Search for the cell housing the specified text and yield its (x, y) center coordinate. 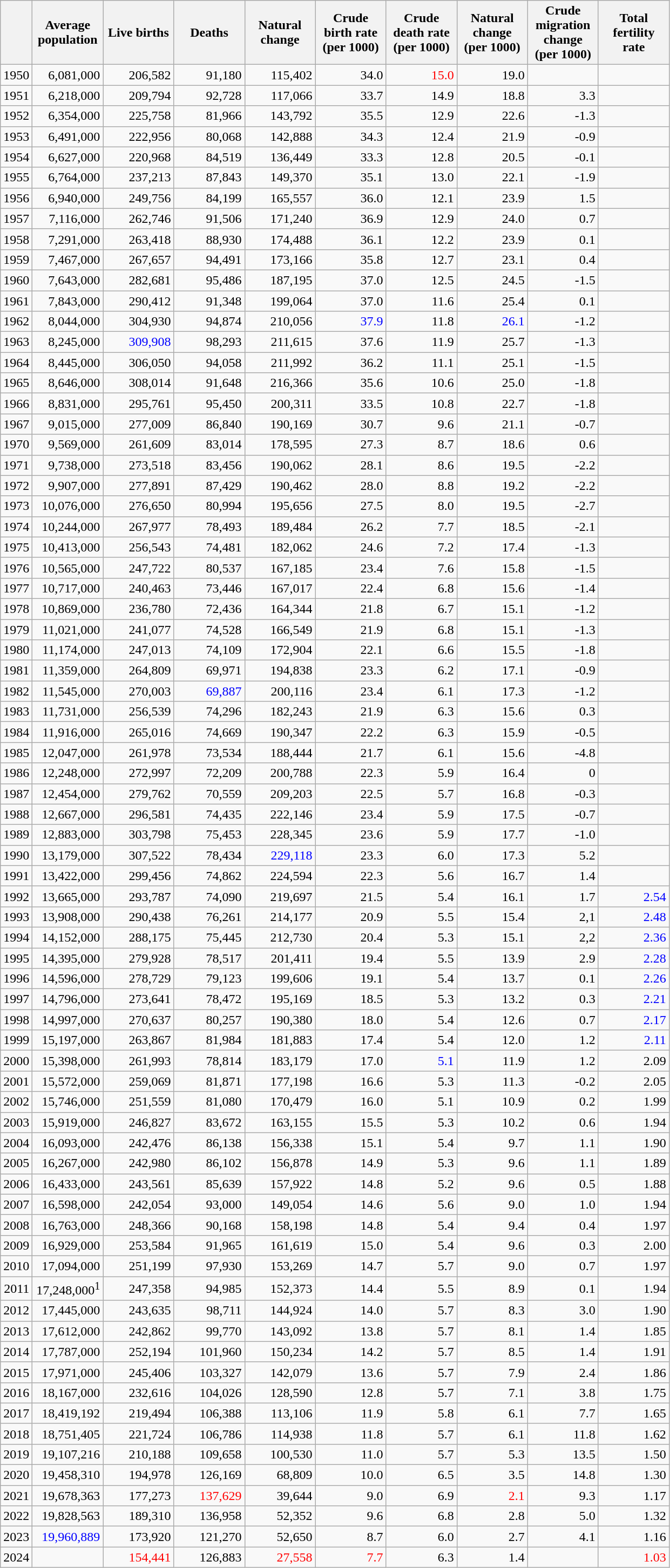
26.2 (351, 527)
264,809 (138, 671)
19.1 (351, 979)
190,380 (280, 1020)
1.65 (634, 1413)
1.0 (563, 1204)
12,454,000 (68, 794)
190,462 (280, 486)
1.50 (634, 1454)
25.0 (492, 383)
11,174,000 (68, 650)
165,557 (280, 198)
136,449 (280, 157)
11,916,000 (68, 732)
10,244,000 (68, 527)
86,840 (209, 424)
22.4 (351, 588)
19.0 (492, 75)
8.0 (421, 506)
6,627,000 (68, 157)
14,152,000 (68, 937)
1990 (16, 855)
2.26 (634, 979)
1964 (16, 363)
2.09 (634, 1061)
1.30 (634, 1475)
36.2 (351, 363)
17,971,000 (68, 1372)
18,751,405 (68, 1434)
-0.3 (563, 794)
35.6 (351, 383)
2001 (16, 1081)
35.1 (351, 178)
194,978 (138, 1475)
142,888 (280, 137)
161,619 (280, 1245)
1.62 (634, 1434)
91,965 (209, 1245)
2.00 (634, 1245)
1.91 (634, 1352)
1.99 (634, 1102)
1.17 (634, 1496)
109,658 (209, 1454)
115,402 (280, 75)
81,966 (209, 116)
1.88 (634, 1184)
156,878 (280, 1163)
36.1 (351, 239)
21.7 (351, 753)
1973 (16, 506)
15.4 (492, 917)
-1.4 (563, 588)
143,092 (280, 1331)
1967 (16, 424)
19,828,563 (68, 1516)
37.6 (351, 342)
1959 (16, 260)
81,080 (209, 1102)
10,717,000 (68, 588)
11,731,000 (68, 712)
308,014 (138, 383)
33.7 (351, 96)
2.17 (634, 1020)
222,956 (138, 137)
91,348 (209, 301)
2.28 (634, 958)
247,013 (138, 650)
94,491 (209, 260)
1.75 (634, 1393)
290,412 (138, 301)
6,491,000 (68, 137)
261,978 (138, 753)
6,081,000 (68, 75)
92,728 (209, 96)
253,584 (138, 1245)
80,994 (209, 506)
251,559 (138, 1102)
39,644 (280, 1496)
87,429 (209, 486)
3.0 (563, 1311)
277,009 (138, 424)
35.5 (351, 116)
18,419,192 (68, 1413)
2021 (16, 1496)
52,650 (280, 1537)
10.2 (492, 1122)
34.0 (351, 75)
188,444 (280, 753)
270,003 (138, 691)
1952 (16, 116)
252,194 (138, 1352)
1.16 (634, 1537)
12.7 (421, 260)
2.48 (634, 917)
23.1 (492, 260)
143,792 (280, 116)
11.0 (351, 1454)
224,594 (280, 876)
1.85 (634, 1331)
199,606 (280, 979)
15,572,000 (68, 1081)
15,919,000 (68, 1122)
86,102 (209, 1163)
243,635 (138, 1311)
14.2 (351, 1352)
74,435 (209, 814)
35.8 (351, 260)
299,456 (138, 876)
1987 (16, 794)
104,026 (209, 1393)
1960 (16, 280)
195,656 (280, 506)
-1.0 (563, 835)
12.5 (421, 280)
1.7 (563, 896)
7.2 (421, 547)
Crude migration change (per 1000) (563, 32)
219,494 (138, 1413)
15,398,000 (68, 1061)
9.7 (492, 1143)
Crude death rate (per 1000) (421, 32)
187,195 (280, 280)
11,021,000 (68, 630)
94,058 (209, 363)
2013 (16, 1331)
74,862 (209, 876)
295,761 (138, 404)
14,997,000 (68, 1020)
2,2 (563, 937)
277,891 (138, 486)
-0.2 (563, 1081)
242,054 (138, 1204)
21.5 (351, 896)
6.2 (421, 671)
2.4 (563, 1372)
12,248,000 (68, 773)
167,185 (280, 568)
247,722 (138, 568)
282,681 (138, 280)
1976 (16, 568)
16,598,000 (68, 1204)
1982 (16, 691)
152,373 (280, 1289)
8.1 (492, 1331)
2005 (16, 1163)
18.8 (492, 96)
81,984 (209, 1040)
1972 (16, 486)
11,545,000 (68, 691)
245,406 (138, 1372)
1985 (16, 753)
216,366 (280, 383)
16.1 (492, 896)
2006 (16, 1184)
11,359,000 (68, 671)
-0.5 (563, 732)
221,724 (138, 1434)
10,413,000 (68, 547)
14.7 (351, 1266)
91,180 (209, 75)
18,167,000 (68, 1393)
Natural change (per 1000) (492, 32)
156,338 (280, 1143)
106,388 (209, 1413)
1983 (16, 712)
70,559 (209, 794)
1.89 (634, 1163)
12.2 (421, 239)
8,245,000 (68, 342)
13,179,000 (68, 855)
13.9 (492, 958)
13,422,000 (68, 876)
1971 (16, 465)
1.03 (634, 1557)
267,977 (138, 527)
9.4 (492, 1225)
25.1 (492, 363)
117,066 (280, 96)
149,370 (280, 178)
103,327 (209, 1372)
2022 (16, 1516)
8.8 (421, 486)
1.5 (563, 198)
232,616 (138, 1393)
Average population (68, 32)
209,203 (280, 794)
189,484 (280, 527)
11.3 (492, 1081)
256,543 (138, 547)
80,068 (209, 137)
2.54 (634, 896)
293,787 (138, 896)
74,090 (209, 896)
309,908 (138, 342)
15,197,000 (68, 1040)
100,530 (280, 1454)
10.8 (421, 404)
128,590 (280, 1393)
16,433,000 (68, 1184)
2015 (16, 1372)
93,000 (209, 1204)
91,648 (209, 383)
8,646,000 (68, 383)
154,441 (138, 1557)
200,116 (280, 691)
2002 (16, 1102)
237,213 (138, 178)
22.2 (351, 732)
2023 (16, 1537)
23.6 (351, 835)
4.1 (563, 1537)
210,188 (138, 1454)
1988 (16, 814)
272,997 (138, 773)
83,672 (209, 1122)
190,062 (280, 465)
1953 (16, 137)
172,904 (280, 650)
181,883 (280, 1040)
9,907,000 (68, 486)
2011 (16, 1289)
72,436 (209, 609)
74,296 (209, 712)
20.9 (351, 917)
16.6 (351, 1081)
6,354,000 (68, 116)
7,116,000 (68, 219)
210,056 (280, 322)
6,940,000 (68, 198)
27.5 (351, 506)
251,199 (138, 1266)
149,054 (280, 1204)
2.11 (634, 1040)
1984 (16, 732)
6,218,000 (68, 96)
14,796,000 (68, 999)
10.0 (351, 1475)
17,612,000 (68, 1331)
Live births (138, 32)
17,787,000 (68, 1352)
19,960,889 (68, 1537)
2.05 (634, 1081)
1958 (16, 239)
166,549 (280, 630)
136,958 (209, 1516)
273,641 (138, 999)
153,269 (280, 1266)
83,014 (209, 445)
13.2 (492, 999)
Natural change (280, 32)
73,446 (209, 588)
74,669 (209, 732)
2009 (16, 1245)
200,311 (280, 404)
3.8 (563, 1393)
78,493 (209, 527)
15.9 (492, 732)
16.0 (351, 1102)
78,814 (209, 1061)
Total fertility rate (634, 32)
99,770 (209, 1331)
1997 (16, 999)
21.8 (351, 609)
72,209 (209, 773)
10,076,000 (68, 506)
84,519 (209, 157)
242,862 (138, 1331)
76,261 (209, 917)
7,291,000 (68, 239)
182,243 (280, 712)
279,762 (138, 794)
7,643,000 (68, 280)
1950 (16, 75)
17,248,0001 (68, 1289)
22.5 (351, 794)
22.6 (492, 116)
8.5 (492, 1352)
13.8 (351, 1331)
173,920 (138, 1537)
2020 (16, 1475)
121,270 (209, 1537)
126,883 (209, 1557)
1.86 (634, 1372)
97,930 (209, 1266)
1995 (16, 958)
8.9 (492, 1289)
174,488 (280, 239)
303,798 (138, 835)
75,445 (209, 937)
10.9 (492, 1102)
13.6 (351, 1372)
276,650 (138, 506)
167,017 (280, 588)
15.8 (492, 568)
243,561 (138, 1184)
265,016 (138, 732)
6.9 (421, 1496)
206,582 (138, 75)
158,198 (280, 1225)
12.4 (421, 137)
200,788 (280, 773)
0.5 (563, 1184)
304,930 (138, 322)
178,595 (280, 445)
37.9 (351, 322)
2004 (16, 1143)
2003 (16, 1122)
8,445,000 (68, 363)
15,746,000 (68, 1102)
1993 (16, 917)
17,094,000 (68, 1266)
2012 (16, 1311)
25.4 (492, 301)
14.4 (351, 1289)
2019 (16, 1454)
228,345 (280, 835)
24.6 (351, 547)
246,827 (138, 1122)
12.6 (492, 1020)
-2.7 (563, 506)
1994 (16, 937)
163,155 (280, 1122)
164,344 (280, 609)
270,637 (138, 1020)
278,729 (138, 979)
86,138 (209, 1143)
2014 (16, 1352)
189,310 (138, 1516)
2007 (16, 1204)
27,558 (280, 1557)
74,481 (209, 547)
16.4 (492, 773)
261,609 (138, 445)
1974 (16, 527)
69,971 (209, 671)
1955 (16, 178)
2017 (16, 1413)
195,169 (280, 999)
18.0 (351, 1020)
8.3 (492, 1311)
106,786 (209, 1434)
Crude birth rate (per 1000) (351, 32)
126,169 (209, 1475)
263,418 (138, 239)
28.1 (351, 465)
222,146 (280, 814)
249,756 (138, 198)
12.1 (421, 198)
2008 (16, 1225)
78,517 (209, 958)
7.1 (492, 1393)
2.21 (634, 999)
17.1 (492, 671)
21.1 (492, 424)
14.0 (351, 1311)
262,746 (138, 219)
33.5 (351, 404)
95,486 (209, 280)
7.9 (492, 1372)
20.5 (492, 157)
279,928 (138, 958)
144,924 (280, 1311)
14,596,000 (68, 979)
288,175 (138, 937)
214,177 (280, 917)
16.8 (492, 794)
81,871 (209, 1081)
95,450 (209, 404)
2024 (16, 1557)
307,522 (138, 855)
2.7 (492, 1537)
1956 (16, 198)
98,293 (209, 342)
220,968 (138, 157)
290,438 (138, 917)
22.7 (492, 404)
1975 (16, 547)
7,843,000 (68, 301)
1957 (16, 219)
14.6 (351, 1204)
17,445,000 (68, 1311)
-2.1 (563, 527)
80,257 (209, 1020)
19,678,363 (68, 1496)
74,528 (209, 630)
8,831,000 (68, 404)
177,273 (138, 1496)
1954 (16, 157)
16.7 (492, 876)
248,366 (138, 1225)
2.36 (634, 937)
27.3 (351, 445)
113,106 (280, 1413)
296,581 (138, 814)
6,764,000 (68, 178)
13.7 (492, 979)
247,358 (138, 1289)
1963 (16, 342)
2016 (16, 1393)
94,874 (209, 322)
3.5 (492, 1475)
263,867 (138, 1040)
16,763,000 (68, 1225)
240,463 (138, 588)
209,794 (138, 96)
242,980 (138, 1163)
Deaths (209, 32)
1989 (16, 835)
9,015,000 (68, 424)
7.6 (421, 568)
75,453 (209, 835)
13.0 (421, 178)
-1.9 (563, 178)
1992 (16, 896)
-0.1 (563, 157)
80,537 (209, 568)
16,093,000 (68, 1143)
-4.8 (563, 753)
28.0 (351, 486)
142,079 (280, 1372)
69,887 (209, 691)
173,166 (280, 260)
229,118 (280, 855)
85,639 (209, 1184)
2.1 (492, 1496)
10,565,000 (68, 568)
211,615 (280, 342)
219,697 (280, 896)
24.0 (492, 219)
6.5 (421, 1475)
11.1 (421, 363)
1.32 (634, 1516)
73,534 (209, 753)
6.6 (421, 650)
7,467,000 (68, 260)
11.6 (421, 301)
9,738,000 (68, 465)
241,077 (138, 630)
12.0 (492, 1040)
242,476 (138, 1143)
3.3 (563, 96)
78,434 (209, 855)
170,479 (280, 1102)
267,657 (138, 260)
1951 (16, 96)
88,930 (209, 239)
2.9 (563, 958)
194,838 (280, 671)
1978 (16, 609)
13,665,000 (68, 896)
30.7 (351, 424)
2018 (16, 1434)
1977 (16, 588)
6.7 (421, 609)
10.6 (421, 383)
9.3 (563, 1496)
13.5 (563, 1454)
1980 (16, 650)
10,869,000 (68, 609)
74,109 (209, 650)
26.1 (492, 322)
101,960 (209, 1352)
1965 (16, 383)
182,062 (280, 547)
236,780 (138, 609)
306,050 (138, 363)
225,758 (138, 116)
2,1 (563, 917)
91,506 (209, 219)
68,809 (280, 1475)
157,922 (280, 1184)
1966 (16, 404)
1962 (16, 322)
199,064 (280, 301)
36.9 (351, 219)
0 (563, 773)
2010 (16, 1266)
90,168 (209, 1225)
137,629 (209, 1496)
12,883,000 (68, 835)
259,069 (138, 1081)
190,347 (280, 732)
36.0 (351, 198)
190,169 (280, 424)
25.7 (492, 342)
13,908,000 (68, 917)
17.5 (492, 814)
2.8 (492, 1516)
273,518 (138, 465)
8.6 (421, 465)
5.0 (563, 1516)
16,929,000 (68, 1245)
94,985 (209, 1289)
1998 (16, 1020)
114,938 (280, 1434)
83,456 (209, 465)
261,993 (138, 1061)
1991 (16, 876)
19,458,310 (68, 1475)
256,539 (138, 712)
9,569,000 (68, 445)
84,199 (209, 198)
1961 (16, 301)
24.5 (492, 280)
14,395,000 (68, 958)
8,044,000 (68, 322)
18.6 (492, 445)
2000 (16, 1061)
1970 (16, 445)
34.3 (351, 137)
12,047,000 (68, 753)
1986 (16, 773)
211,992 (280, 363)
17.0 (351, 1061)
150,234 (280, 1352)
78,472 (209, 999)
19.2 (492, 486)
5.8 (421, 1413)
87,843 (209, 178)
0.2 (563, 1102)
33.3 (351, 157)
171,240 (280, 219)
17.7 (492, 835)
183,179 (280, 1061)
52,352 (280, 1516)
1999 (16, 1040)
79,123 (209, 979)
177,198 (280, 1081)
1981 (16, 671)
19,107,216 (68, 1454)
19.4 (351, 958)
212,730 (280, 937)
1996 (16, 979)
12,667,000 (68, 814)
98,711 (209, 1311)
20.4 (351, 937)
201,411 (280, 958)
16,267,000 (68, 1163)
1979 (16, 630)
